For the text-containing cell, return its midpoint in [X, Y] coordinate format. 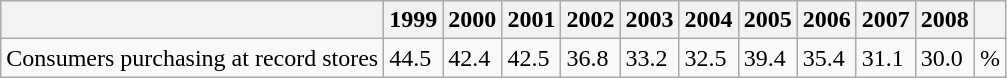
2002 [590, 20]
1999 [414, 20]
39.4 [768, 58]
36.8 [590, 58]
2000 [472, 20]
30.0 [944, 58]
44.5 [414, 58]
2005 [768, 20]
2006 [826, 20]
32.5 [708, 58]
2001 [532, 20]
Consumers purchasing at record stores [192, 58]
42.4 [472, 58]
2007 [886, 20]
2008 [944, 20]
% [990, 58]
2004 [708, 20]
33.2 [650, 58]
2003 [650, 20]
31.1 [886, 58]
35.4 [826, 58]
42.5 [532, 58]
